Detect which cell encompasses the target text, then output its (x, y) center coordinate. 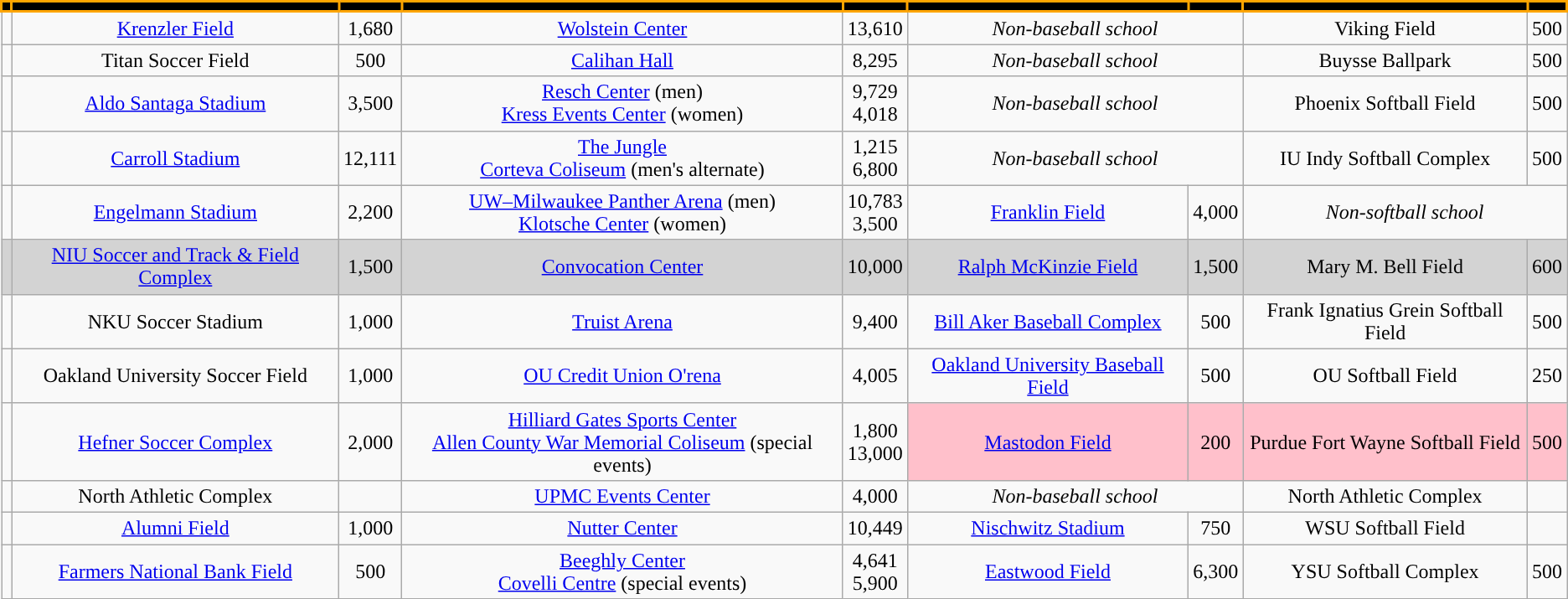
10,7833,500 (874, 213)
750 (1216, 528)
Calihan Hall (622, 60)
Engelmann Stadium (176, 213)
1,2156,800 (874, 157)
IU Indy Softball Complex (1385, 157)
WSU Softball Field (1385, 528)
3,500 (370, 104)
2,200 (370, 213)
Mastodon Field (1048, 442)
250 (1546, 375)
OU Softball Field (1385, 375)
NKU Soccer Stadium (176, 322)
Franklin Field (1048, 213)
Oakland University Baseball Field (1048, 375)
Krenzler Field (176, 28)
2,000 (370, 442)
Alumni Field (176, 528)
OU Credit Union O'rena (622, 375)
Hefner Soccer Complex (176, 442)
12,111 (370, 157)
10,449 (874, 528)
200 (1216, 442)
Frank Ignatius Grein Softball Field (1385, 322)
Hilliard Gates Sports CenterAllen County War Memorial Coliseum (special events) (622, 442)
Resch Center (men) Kress Events Center (women) (622, 104)
Nischwitz Stadium (1048, 528)
Non-softball school (1406, 213)
Ralph McKinzie Field (1048, 266)
Farmers National Bank Field (176, 571)
Wolstein Center (622, 28)
Carroll Stadium (176, 157)
Phoenix Softball Field (1385, 104)
Buysse Ballpark (1385, 60)
The JungleCorteva Coliseum (men's alternate) (622, 157)
9,400 (874, 322)
9,7294,018 (874, 104)
Titan Soccer Field (176, 60)
1,680 (370, 28)
Aldo Santaga Stadium (176, 104)
6,300 (1216, 571)
Oakland University Soccer Field (176, 375)
4,6415,900 (874, 571)
UPMC Events Center (622, 496)
Beeghly Center Covelli Centre (special events) (622, 571)
Convocation Center (622, 266)
10,000 (874, 266)
UW–Milwaukee Panther Arena (men) Klotsche Center (women) (622, 213)
Nutter Center (622, 528)
8,295 (874, 60)
Truist Arena (622, 322)
Eastwood Field (1048, 571)
Purdue Fort Wayne Softball Field (1385, 442)
YSU Softball Complex (1385, 571)
600 (1546, 266)
Bill Aker Baseball Complex (1048, 322)
Viking Field (1385, 28)
1,80013,000 (874, 442)
Mary M. Bell Field (1385, 266)
13,610 (874, 28)
4,005 (874, 375)
NIU Soccer and Track & Field Complex (176, 266)
